For the text-containing cell, return its midpoint in [x, y] coordinate format. 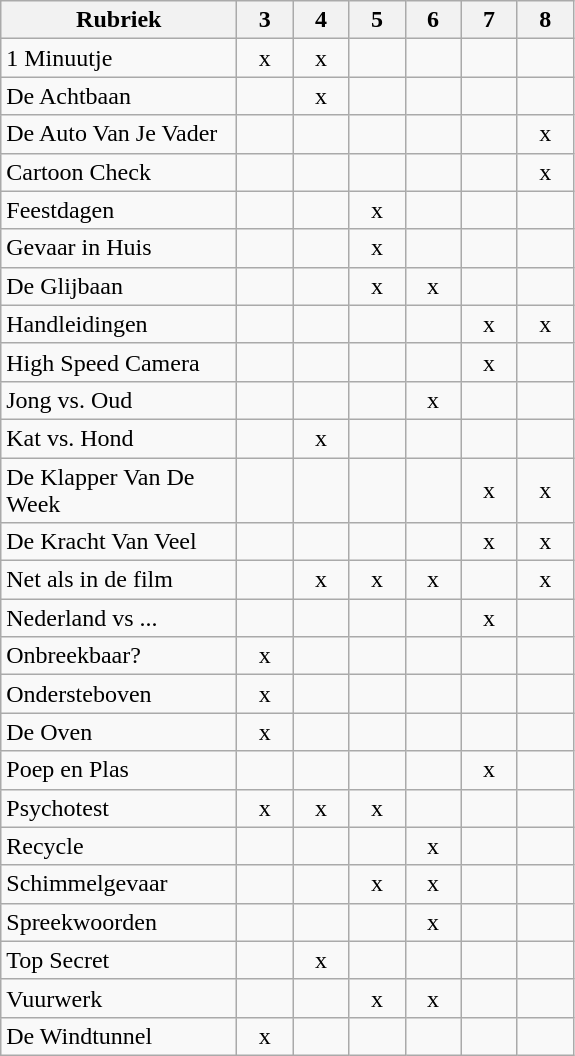
3 [265, 20]
Gevaar in Huis [119, 248]
De Auto Van Je Vader [119, 134]
Jong vs. Oud [119, 400]
7 [489, 20]
Recycle [119, 846]
De Klapper Van De Week [119, 490]
De Glijbaan [119, 286]
Kat vs. Hond [119, 438]
De Windtunnel [119, 1036]
Psychotest [119, 808]
Nederland vs ... [119, 618]
6 [433, 20]
Handleidingen [119, 324]
High Speed Camera [119, 362]
De Oven [119, 732]
Top Secret [119, 960]
De Kracht Van Veel [119, 542]
Schimmelgevaar [119, 884]
4 [321, 20]
De Achtbaan [119, 96]
8 [545, 20]
Vuurwerk [119, 998]
Feestdagen [119, 210]
1 Minuutje [119, 58]
Ondersteboven [119, 694]
Cartoon Check [119, 172]
Onbreekbaar? [119, 656]
Poep en Plas [119, 770]
Net als in de film [119, 580]
Spreekwoorden [119, 922]
Rubriek [119, 20]
5 [377, 20]
